From the cell containing the given text, extract its center point as (x, y) coordinate. 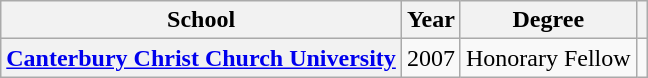
Year (430, 20)
School (202, 20)
Honorary Fellow (548, 58)
Degree (548, 20)
2007 (430, 58)
Canterbury Christ Church University (202, 58)
